Return (X, Y) of the center of cell containing provided text 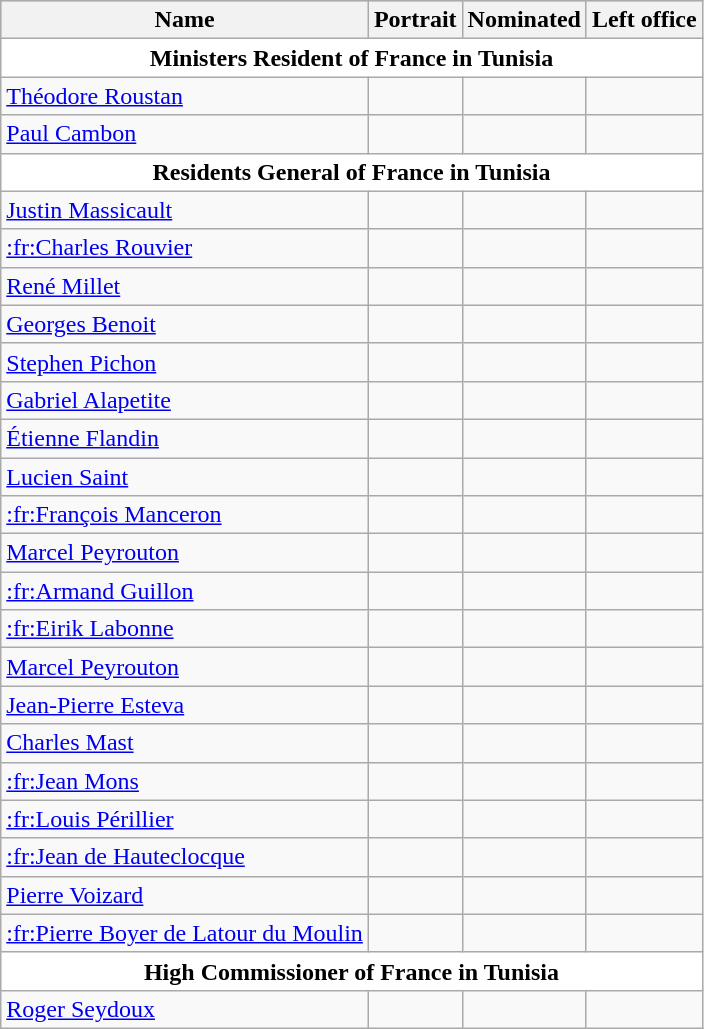
Georges Benoit (185, 324)
Nominated (524, 20)
Pierre Voizard (185, 895)
:fr:Charles Rouvier (185, 248)
Jean-Pierre Esteva (185, 705)
:fr:François Manceron (185, 515)
Théodore Roustan (185, 96)
Gabriel Alapetite (185, 400)
Name (185, 20)
:fr:Jean de Hauteclocque (185, 857)
Stephen Pichon (185, 362)
René Millet (185, 286)
Portrait (415, 20)
:fr:Pierre Boyer de Latour du Moulin (185, 933)
High Commissioner of France in Tunisia (352, 971)
Paul Cambon (185, 134)
Residents General of France in Tunisia (352, 172)
:fr:Eirik Labonne (185, 629)
:fr:Jean Mons (185, 781)
Lucien Saint (185, 477)
Ministers Resident of France in Tunisia (352, 58)
Roger Seydoux (185, 1009)
:fr:Armand Guillon (185, 591)
Charles Mast (185, 743)
Left office (644, 20)
Étienne Flandin (185, 438)
Justin Massicault (185, 210)
:fr:Louis Périllier (185, 819)
